Extract the [x, y] coordinate from the center of the cell holding the provided text.  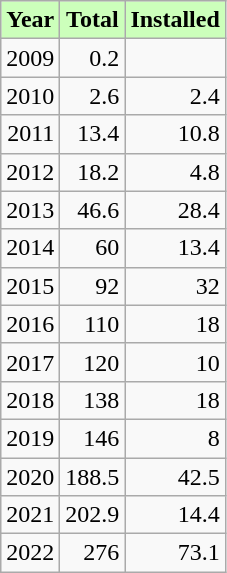
2020 [30, 477]
202.9 [92, 515]
188.5 [92, 477]
2015 [30, 286]
18.2 [92, 172]
Installed [175, 20]
14.4 [175, 515]
2012 [30, 172]
32 [175, 286]
Total [92, 20]
2010 [30, 96]
2013 [30, 210]
2022 [30, 553]
2018 [30, 400]
2019 [30, 438]
276 [92, 553]
4.8 [175, 172]
2009 [30, 58]
Year [30, 20]
2.6 [92, 96]
2011 [30, 134]
2014 [30, 248]
2016 [30, 324]
28.4 [175, 210]
138 [92, 400]
60 [92, 248]
2017 [30, 362]
42.5 [175, 477]
10 [175, 362]
92 [92, 286]
46.6 [92, 210]
10.8 [175, 134]
8 [175, 438]
146 [92, 438]
0.2 [92, 58]
73.1 [175, 553]
120 [92, 362]
2.4 [175, 96]
110 [92, 324]
2021 [30, 515]
